Return [x, y] of the center of cell containing provided text 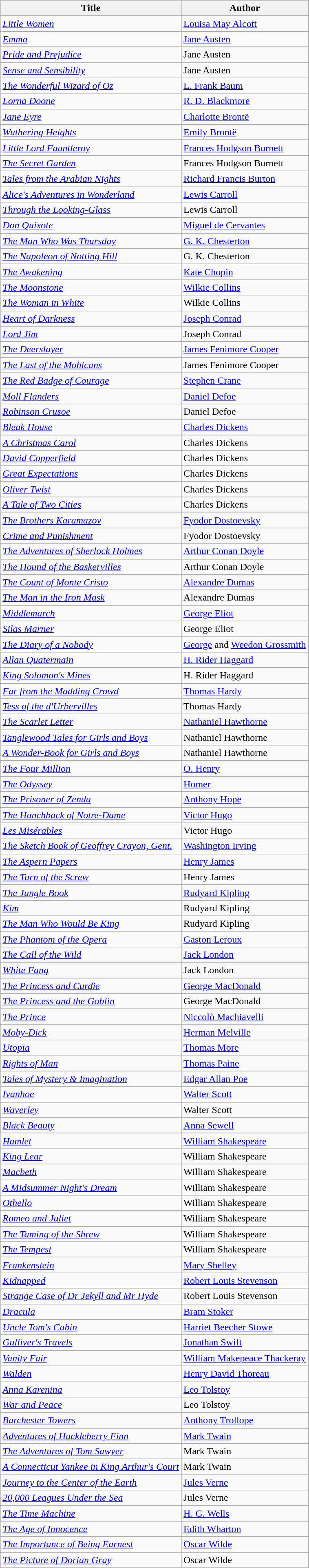
Allan Quatermain [91, 660]
Washington Irving [245, 846]
Silas Marner [91, 629]
Niccolò Machiavelli [245, 1017]
Gaston Leroux [245, 939]
The Wonderful Wizard of Oz [91, 86]
Frankenstein [91, 1265]
The Taming of the Shrew [91, 1234]
The Jungle Book [91, 892]
The Importance of Being Earnest [91, 1544]
Pride and Prejudice [91, 55]
Ivanhoe [91, 1094]
Great Expectations [91, 474]
The Prisoner of Zenda [91, 799]
Little Women [91, 24]
Kidnapped [91, 1281]
Kim [91, 908]
Macbeth [91, 1172]
A Wonder-Book for Girls and Boys [91, 753]
A Tale of Two Cities [91, 505]
The Aspern Papers [91, 861]
The Four Million [91, 769]
William Makepeace Thackeray [245, 1358]
The Princess and Curdie [91, 986]
Miguel de Cervantes [245, 225]
King Lear [91, 1156]
A Midsummer Night's Dream [91, 1188]
Jonathan Swift [245, 1343]
Romeo and Juliet [91, 1219]
Tess of the d'Urbervilles [91, 707]
Wuthering Heights [91, 132]
Homer [245, 784]
L. Frank Baum [245, 86]
Alice's Adventures in Wonderland [91, 194]
Anthony Trollope [245, 1420]
The Count of Monte Cristo [91, 582]
O. Henry [245, 769]
Emma [91, 39]
Moby-Dick [91, 1032]
The Man Who Was Thursday [91, 241]
The Tempest [91, 1250]
The Woman in White [91, 303]
The Princess and the Goblin [91, 1001]
Far from the Madding Crowd [91, 691]
Tales of Mystery & Imagination [91, 1079]
Moll Flanders [91, 396]
Tales from the Arabian Nights [91, 179]
Les Misérables [91, 830]
Adventures of Huckleberry Finn [91, 1435]
The Last of the Mohicans [91, 365]
The Man Who Would Be King [91, 923]
Robinson Crusoe [91, 411]
Edgar Allan Poe [245, 1079]
The Hunchback of Notre-Dame [91, 815]
Thomas Paine [245, 1063]
Walden [91, 1374]
Anthony Hope [245, 799]
Author [245, 8]
George and Weedon Grossmith [245, 644]
Vanity Fair [91, 1358]
Crime and Punishment [91, 536]
H. G. Wells [245, 1513]
Stephen Crane [245, 380]
The Adventures of Tom Sawyer [91, 1451]
Anna Karenina [91, 1389]
The Man in the Iron Mask [91, 598]
The Sketch Book of Geoffrey Crayon, Gent. [91, 846]
Uncle Tom's Cabin [91, 1327]
Journey to the Center of the Earth [91, 1482]
Jane Eyre [91, 117]
The Odyssey [91, 784]
Rights of Man [91, 1063]
White Fang [91, 970]
Title [91, 8]
Mary Shelley [245, 1265]
The Brothers Karamazov [91, 520]
Bleak House [91, 427]
Richard Francis Burton [245, 179]
The Call of the Wild [91, 955]
Don Quixote [91, 225]
Edith Wharton [245, 1529]
Utopia [91, 1048]
The Napoleon of Notting Hill [91, 256]
Herman Melville [245, 1032]
Othello [91, 1203]
Henry David Thoreau [245, 1374]
A Connecticut Yankee in King Arthur's Court [91, 1467]
Lorna Doone [91, 101]
Through the Looking-Glass [91, 210]
R. D. Blackmore [245, 101]
A Christmas Carol [91, 442]
The Turn of the Screw [91, 877]
Hamlet [91, 1141]
Oliver Twist [91, 489]
The Moonstone [91, 287]
War and Peace [91, 1405]
The Picture of Dorian Gray [91, 1560]
The Age of Innocence [91, 1529]
Little Lord Fauntleroy [91, 148]
Lord Jim [91, 334]
Emily Brontë [245, 132]
Anna Sewell [245, 1125]
Kate Chopin [245, 272]
The Deerslayer [91, 349]
The Scarlet Letter [91, 722]
Harriet Beecher Stowe [245, 1327]
The Phantom of the Opera [91, 939]
20,000 Leagues Under the Sea [91, 1498]
Black Beauty [91, 1125]
The Hound of the Baskervilles [91, 567]
King Solomon's Mines [91, 675]
The Secret Garden [91, 163]
The Time Machine [91, 1513]
Strange Case of Dr Jekyll and Mr Hyde [91, 1296]
The Awakening [91, 272]
The Red Badge of Courage [91, 380]
Charlotte Brontë [245, 117]
Louisa May Alcott [245, 24]
Heart of Darkness [91, 318]
David Copperfield [91, 458]
Barchester Towers [91, 1420]
Thomas More [245, 1048]
The Adventures of Sherlock Holmes [91, 551]
The Diary of a Nobody [91, 644]
Middlemarch [91, 613]
Tanglewood Tales for Girls and Boys [91, 738]
The Prince [91, 1017]
Waverley [91, 1110]
Sense and Sensibility [91, 70]
Dracula [91, 1312]
Bram Stoker [245, 1312]
Gulliver's Travels [91, 1343]
